Locate the cell with the specified text and output its [X, Y] center coordinate. 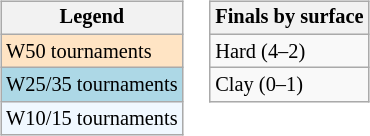
W10/15 tournaments [92, 119]
Legend [92, 18]
W50 tournaments [92, 51]
W25/35 tournaments [92, 85]
Hard (4–2) [289, 51]
Clay (0–1) [289, 85]
Finals by surface [289, 18]
